Pinpoint the cell where the given text exists, returning its [X, Y] midpoint coordinate. 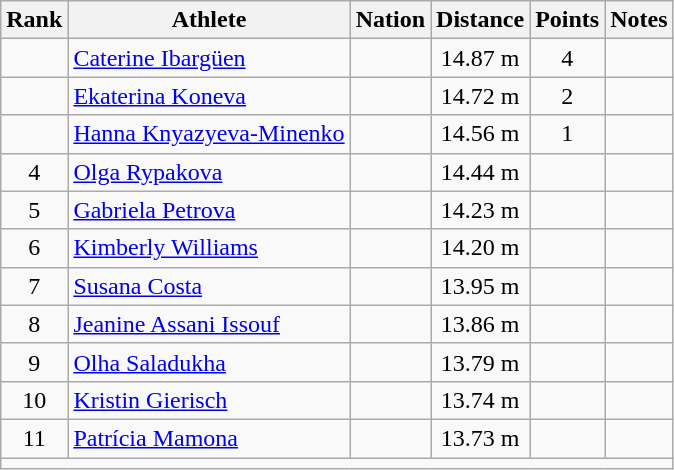
8 [34, 324]
Ekaterina Koneva [209, 96]
Caterine Ibargüen [209, 58]
14.20 m [480, 248]
13.74 m [480, 400]
Notes [639, 20]
Distance [480, 20]
7 [34, 286]
14.56 m [480, 134]
Patrícia Mamona [209, 438]
Olga Rypakova [209, 172]
2 [568, 96]
Jeanine Assani Issouf [209, 324]
Hanna Knyazyeva-Minenko [209, 134]
13.79 m [480, 362]
Points [568, 20]
5 [34, 210]
Nation [390, 20]
Athlete [209, 20]
10 [34, 400]
14.44 m [480, 172]
11 [34, 438]
1 [568, 134]
6 [34, 248]
Gabriela Petrova [209, 210]
14.72 m [480, 96]
13.73 m [480, 438]
Susana Costa [209, 286]
Kristin Gierisch [209, 400]
9 [34, 362]
14.87 m [480, 58]
Rank [34, 20]
13.95 m [480, 286]
Olha Saladukha [209, 362]
Kimberly Williams [209, 248]
14.23 m [480, 210]
13.86 m [480, 324]
